Provide the (x, y) coordinate of the cell's center where the given text is located.  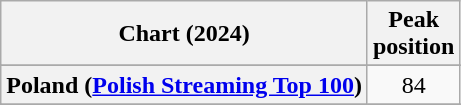
Chart (2024) (184, 34)
Peakposition (413, 34)
Poland (Polish Streaming Top 100) (184, 85)
84 (413, 85)
